Search for the cell housing the specified text and yield its [X, Y] center coordinate. 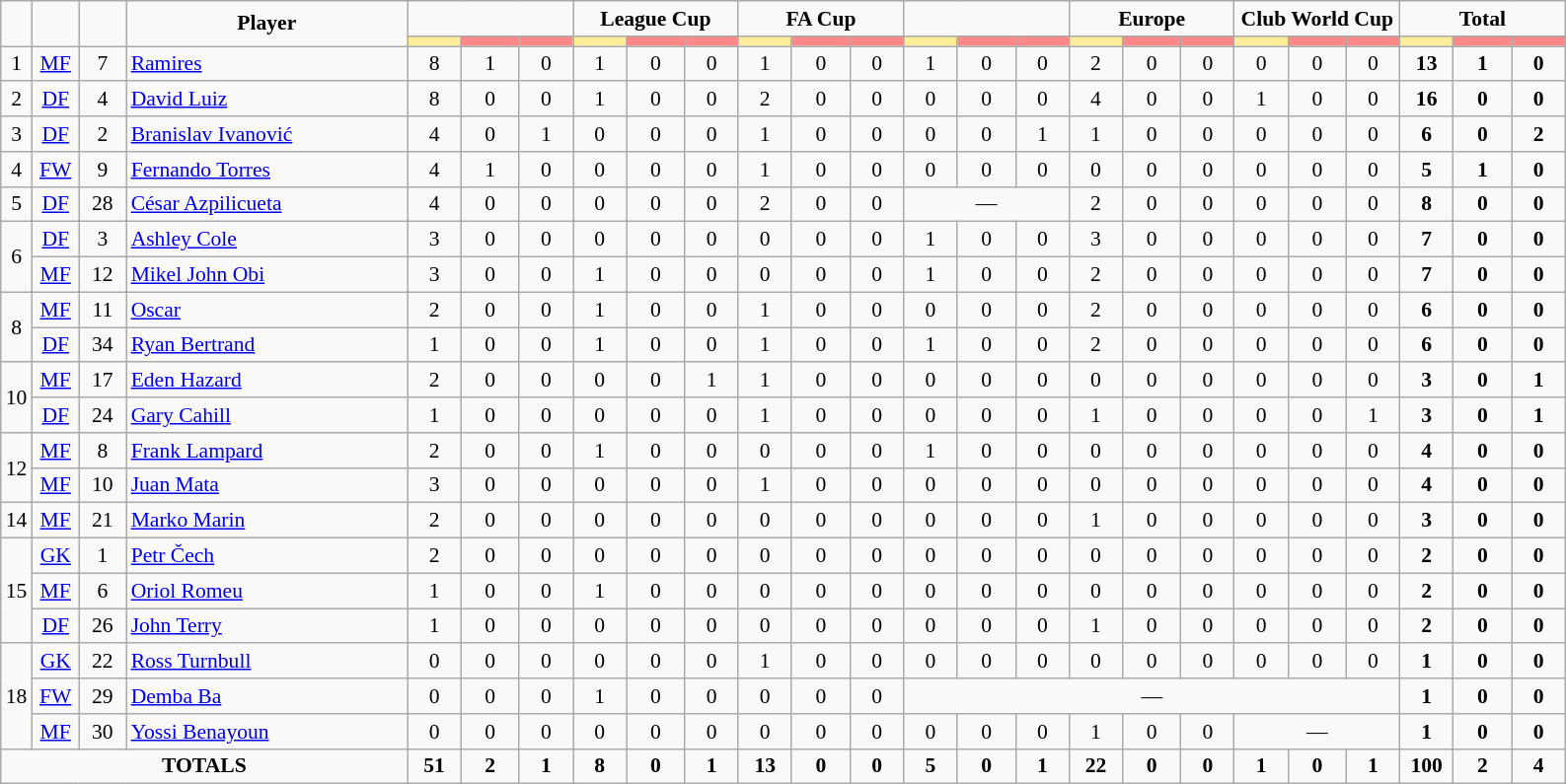
34 [103, 345]
Gary Cahill [266, 415]
Juan Mata [266, 485]
Mikel John Obi [266, 275]
100 [1427, 766]
FA Cup [821, 19]
Ross Turnbull [266, 662]
18 [17, 696]
César Azpilicueta [266, 204]
9 [103, 170]
16 [1427, 100]
Oriol Romeu [266, 591]
Marko Marin [266, 521]
28 [103, 204]
15 [17, 592]
Ashley Cole [266, 240]
14 [17, 521]
TOTALS [204, 766]
Player [266, 24]
Club World Cup [1317, 19]
17 [103, 381]
Yossi Benayoun [266, 732]
Total [1483, 19]
29 [103, 696]
Oscar [266, 310]
Petr Čech [266, 556]
26 [103, 626]
24 [103, 415]
John Terry [266, 626]
Ryan Bertrand [266, 345]
Demba Ba [266, 696]
League Cup [656, 19]
Branislav Ivanović [266, 134]
11 [103, 310]
21 [103, 521]
51 [434, 766]
Fernando Torres [266, 170]
30 [103, 732]
Eden Hazard [266, 381]
David Luiz [266, 100]
Ramires [266, 64]
Frank Lampard [266, 451]
Europe [1152, 19]
